Provide the (x, y) coordinate of the cell's center where the given text is located.  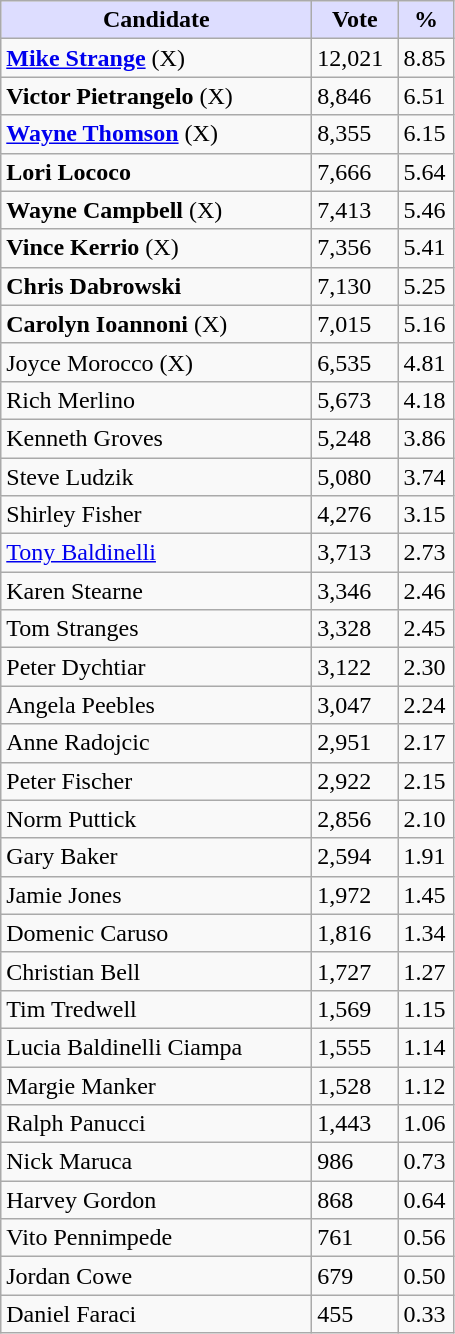
Kenneth Groves (156, 438)
0.56 (426, 1238)
3.15 (426, 515)
7,130 (355, 286)
2,951 (355, 743)
8,846 (355, 96)
Ralph Panucci (156, 1124)
761 (355, 1238)
0.50 (426, 1276)
6.15 (426, 134)
Margie Manker (156, 1085)
1.12 (426, 1085)
Peter Fischer (156, 781)
1.15 (426, 1009)
7,666 (355, 172)
3.74 (426, 477)
Vince Kerrio (X) (156, 248)
2,594 (355, 857)
8.85 (426, 58)
12,021 (355, 58)
2,856 (355, 819)
3,122 (355, 667)
679 (355, 1276)
1.14 (426, 1047)
7,356 (355, 248)
Daniel Faraci (156, 1314)
Harvey Gordon (156, 1200)
3,328 (355, 629)
Karen Stearne (156, 591)
7,413 (355, 210)
Jordan Cowe (156, 1276)
Norm Puttick (156, 819)
Jamie Jones (156, 895)
Wayne Campbell (X) (156, 210)
1,972 (355, 895)
% (426, 20)
1.06 (426, 1124)
4,276 (355, 515)
Victor Pietrangelo (X) (156, 96)
0.33 (426, 1314)
2,922 (355, 781)
2.45 (426, 629)
Vito Pennimpede (156, 1238)
Shirley Fisher (156, 515)
3.86 (426, 438)
5.46 (426, 210)
1,555 (355, 1047)
2.10 (426, 819)
3,346 (355, 591)
Gary Baker (156, 857)
1.45 (426, 895)
Christian Bell (156, 971)
Wayne Thomson (X) (156, 134)
1,528 (355, 1085)
Vote (355, 20)
5.25 (426, 286)
0.64 (426, 1200)
Candidate (156, 20)
5.41 (426, 248)
1.91 (426, 857)
Nick Maruca (156, 1162)
1,443 (355, 1124)
Chris Dabrowski (156, 286)
4.18 (426, 400)
Joyce Morocco (X) (156, 362)
8,355 (355, 134)
Peter Dychtiar (156, 667)
Lucia Baldinelli Ciampa (156, 1047)
1.34 (426, 933)
1.27 (426, 971)
3,713 (355, 553)
4.81 (426, 362)
986 (355, 1162)
1,727 (355, 971)
7,015 (355, 324)
1,569 (355, 1009)
Mike Strange (X) (156, 58)
Anne Radojcic (156, 743)
Domenic Caruso (156, 933)
5.64 (426, 172)
2.17 (426, 743)
Carolyn Ioannoni (X) (156, 324)
5.16 (426, 324)
1,816 (355, 933)
2.73 (426, 553)
455 (355, 1314)
3,047 (355, 705)
Tom Stranges (156, 629)
Angela Peebles (156, 705)
2.46 (426, 591)
Lori Lococo (156, 172)
5,080 (355, 477)
2.15 (426, 781)
Rich Merlino (156, 400)
6,535 (355, 362)
Tony Baldinelli (156, 553)
0.73 (426, 1162)
6.51 (426, 96)
5,673 (355, 400)
2.30 (426, 667)
868 (355, 1200)
2.24 (426, 705)
Tim Tredwell (156, 1009)
5,248 (355, 438)
Steve Ludzik (156, 477)
